Pinpoint the cell where the given text exists, returning its (x, y) midpoint coordinate. 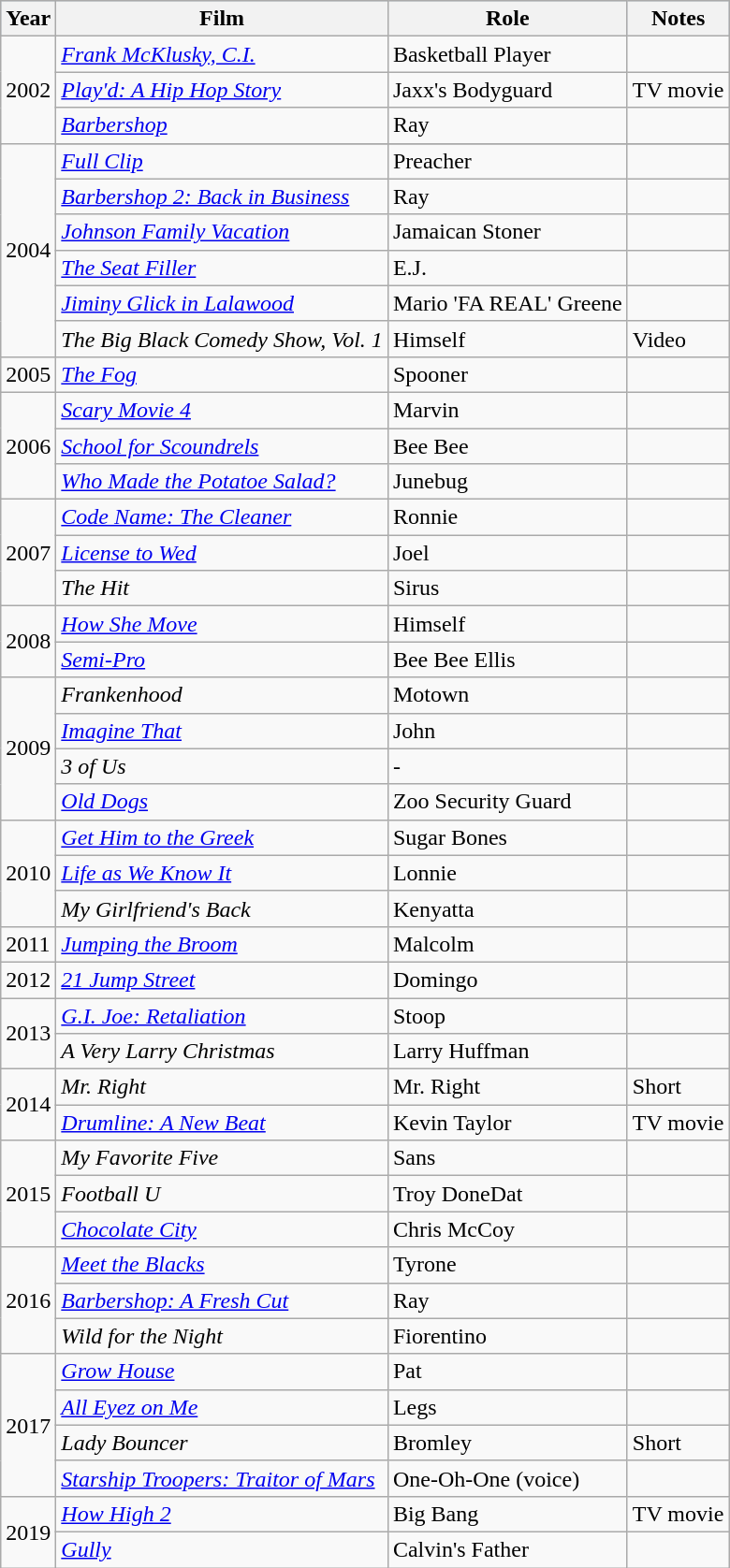
Scary Movie 4 (223, 410)
Chris McCoy (507, 1229)
Lonnie (507, 873)
2011 (28, 944)
Joel (507, 553)
Troy DoneDat (507, 1194)
Life as We Know It (223, 873)
Barbershop 2: Back in Business (223, 196)
Who Made the Potatoe Salad? (223, 482)
21 Jump Street (223, 980)
Barbershop: A Fresh Cut (223, 1300)
Imagine That (223, 731)
Barbershop (223, 125)
Jumping the Broom (223, 944)
Year (28, 19)
Play'd: A Hip Hop Story (223, 90)
The Hit (223, 588)
2013 (28, 1033)
Semi-Pro (223, 660)
Marvin (507, 410)
Zoo Security Guard (507, 802)
2006 (28, 445)
Stoop (507, 1015)
The Big Black Comedy Show, Vol. 1 (223, 339)
Bee Bee Ellis (507, 660)
2005 (28, 374)
2002 (28, 90)
2004 (28, 250)
Junebug (507, 482)
Malcolm (507, 944)
Domingo (507, 980)
Jamaican Stoner (507, 232)
My Girlfriend's Back (223, 908)
My Favorite Five (223, 1158)
How She Move (223, 624)
Motown (507, 695)
Frankenhood (223, 695)
The Seat Filler (223, 268)
E.J. (507, 268)
A Very Larry Christmas (223, 1052)
Sirus (507, 588)
How High 2 (223, 1514)
2017 (28, 1425)
Kevin Taylor (507, 1123)
Larry Huffman (507, 1052)
Wild for the Night (223, 1336)
All Eyez on Me (223, 1407)
2014 (28, 1105)
2009 (28, 748)
2019 (28, 1532)
Notes (678, 19)
Sans (507, 1158)
Calvin's Father (507, 1549)
Sugar Bones (507, 837)
2007 (28, 553)
2015 (28, 1194)
Ronnie (507, 517)
Pat (507, 1372)
License to Wed (223, 553)
The Fog (223, 374)
Jaxx's Bodyguard (507, 90)
Bromley (507, 1443)
2016 (28, 1300)
Role (507, 19)
Kenyatta (507, 908)
Starship Troopers: Traitor of Mars (223, 1478)
Grow House (223, 1372)
Get Him to the Greek (223, 837)
Film (223, 19)
School for Scoundrels (223, 446)
One-Oh-One (voice) (507, 1478)
Bee Bee (507, 446)
Legs (507, 1407)
Jiminy Glick in Lalawood (223, 303)
Old Dogs (223, 802)
Meet the Blacks (223, 1265)
2012 (28, 980)
2008 (28, 642)
Gully (223, 1549)
Mario 'FA REAL' Greene (507, 303)
2010 (28, 873)
G.I. Joe: Retaliation (223, 1015)
Preacher (507, 161)
Code Name: The Cleaner (223, 517)
Basketball Player (507, 54)
Frank McKlusky, C.I. (223, 54)
Chocolate City (223, 1229)
Tyrone (507, 1265)
Big Bang (507, 1514)
John (507, 731)
Fiorentino (507, 1336)
Full Clip (223, 161)
Lady Bouncer (223, 1443)
Spooner (507, 374)
Johnson Family Vacation (223, 232)
3 of Us (223, 766)
Drumline: A New Beat (223, 1123)
- (507, 766)
Video (678, 339)
Football U (223, 1194)
